Return the [X, Y] coordinate for the center point of the cell that contains the specified text.  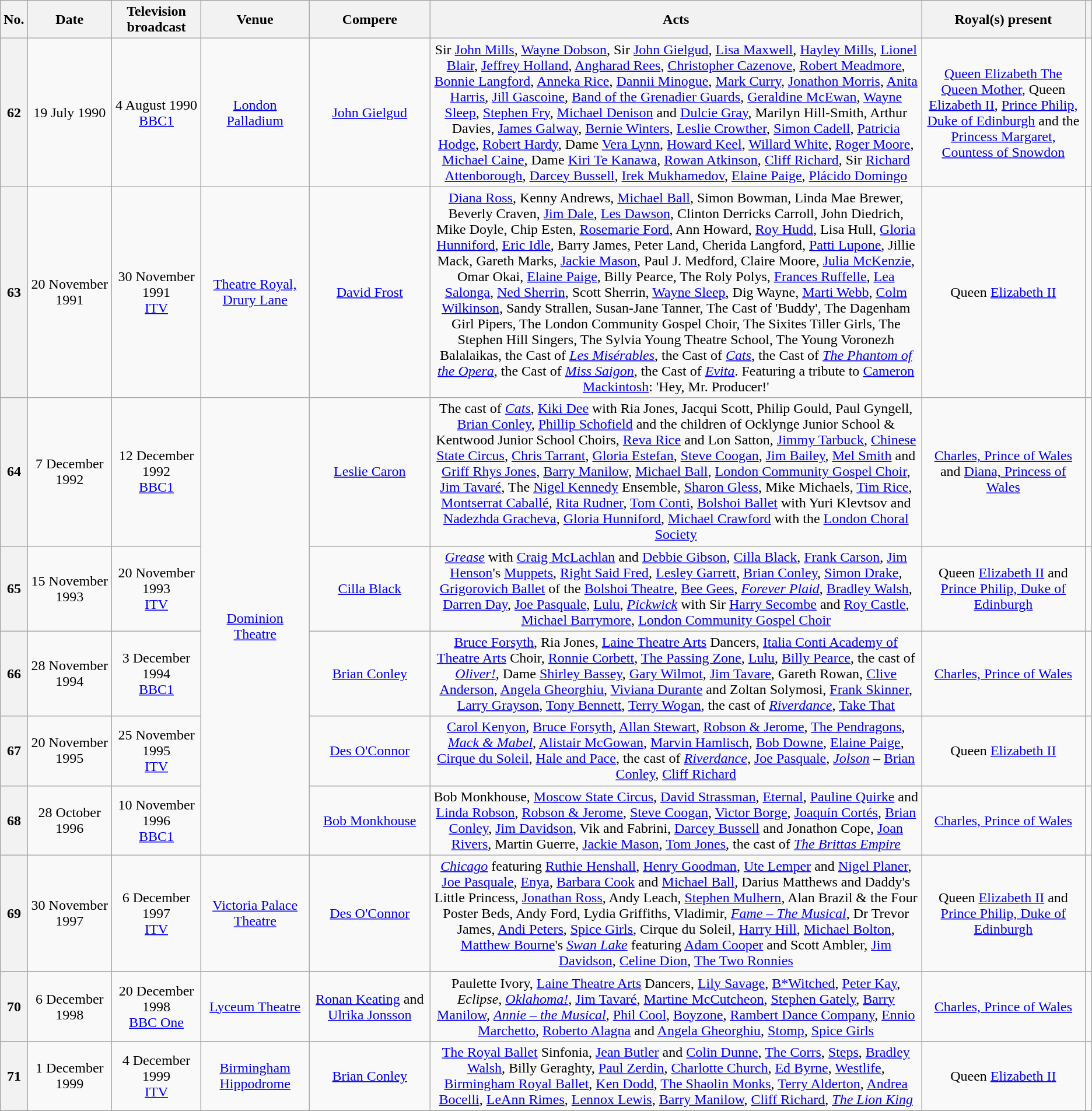
15 November 1993 [69, 588]
Charles, Prince of Wales and Diana, Princess of Wales [1003, 472]
No. [14, 20]
Dominion Theatre [256, 626]
12 December 1992BBC1 [156, 472]
Leslie Caron [370, 472]
70 [14, 1007]
67 [14, 751]
10 November 1996BBC1 [156, 820]
Television broadcast [156, 20]
Queen Elizabeth The Queen Mother, Queen Elizabeth II, Prince Philip, Duke of Edinburgh and the Princess Margaret, Countess of Snowdon [1003, 113]
3 December 1994BBC1 [156, 674]
20 December 1998BBC One [156, 1007]
Acts [676, 20]
30 November 1997 [69, 913]
Date [69, 20]
Victoria Palace Theatre [256, 913]
Bob Monkhouse [370, 820]
John Gielgud [370, 113]
Venue [256, 20]
62 [14, 113]
David Frost [370, 292]
20 November 1995 [69, 751]
65 [14, 588]
64 [14, 472]
25 November 1995ITV [156, 751]
63 [14, 292]
Theatre Royal, Drury Lane [256, 292]
Ronan Keating and Ulrika Jonsson [370, 1007]
Royal(s) present [1003, 20]
69 [14, 913]
4 December 1999ITV [156, 1075]
Compere [370, 20]
Cilla Black [370, 588]
London Palladium [256, 113]
6 December 1997ITV [156, 913]
66 [14, 674]
30 November 1991ITV [156, 292]
4 August 1990BBC1 [156, 113]
28 November 1994 [69, 674]
6 December 1998 [69, 1007]
7 December 1992 [69, 472]
28 October 1996 [69, 820]
71 [14, 1075]
20 November 1993ITV [156, 588]
1 December 1999 [69, 1075]
Lyceum Theatre [256, 1007]
20 November 1991 [69, 292]
68 [14, 820]
19 July 1990 [69, 113]
Birmingham Hippodrome [256, 1075]
